Provide the [x, y] coordinate of the cell's center where the given text is located.  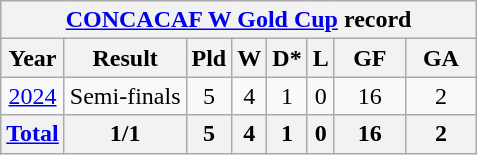
Total [33, 134]
CONCACAF W Gold Cup record [239, 20]
D* [287, 58]
GA [440, 58]
2024 [33, 96]
Year [33, 58]
Result [125, 58]
W [250, 58]
Semi-finals [125, 96]
1/1 [125, 134]
L [320, 58]
GF [370, 58]
Pld [209, 58]
